Extract the [x, y] coordinate from the center of the cell holding the provided text.  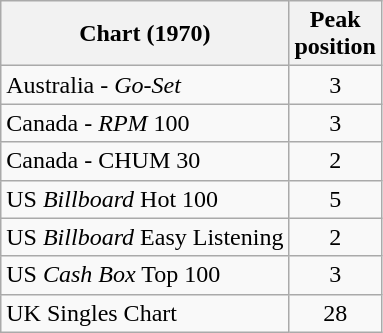
Canada - CHUM 30 [145, 161]
Canada - RPM 100 [145, 123]
Chart (1970) [145, 34]
US Cash Box Top 100 [145, 275]
28 [335, 313]
US Billboard Hot 100 [145, 199]
US Billboard Easy Listening [145, 237]
Australia - Go-Set [145, 85]
UK Singles Chart [145, 313]
Peakposition [335, 34]
5 [335, 199]
